Identify which cell holds the provided text, then report its (x, y) central coordinate. 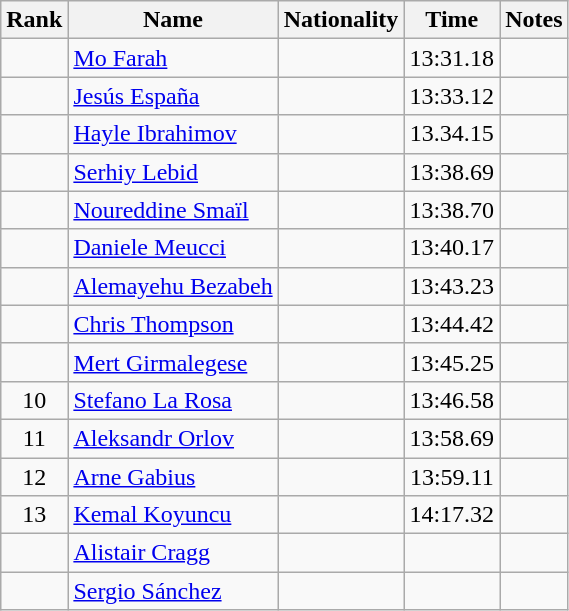
13:45.25 (452, 362)
13:43.23 (452, 286)
13:58.69 (452, 438)
Sergio Sánchez (173, 591)
13:33.12 (452, 96)
Stefano La Rosa (173, 400)
Time (452, 20)
Alemayehu Bezabeh (173, 286)
Daniele Meucci (173, 248)
13:38.69 (452, 172)
10 (34, 400)
Arne Gabius (173, 477)
Name (173, 20)
Noureddine Smaïl (173, 210)
Jesús España (173, 96)
13.34.15 (452, 134)
13:59.11 (452, 477)
Aleksandr Orlov (173, 438)
Alistair Cragg (173, 553)
Mert Girmalegese (173, 362)
12 (34, 477)
Rank (34, 20)
Serhiy Lebid (173, 172)
Nationality (341, 20)
Hayle Ibrahimov (173, 134)
13:46.58 (452, 400)
13:40.17 (452, 248)
13:38.70 (452, 210)
Kemal Koyuncu (173, 515)
11 (34, 438)
Mo Farah (173, 58)
13:44.42 (452, 324)
Notes (534, 20)
13 (34, 515)
13:31.18 (452, 58)
14:17.32 (452, 515)
Chris Thompson (173, 324)
